Capture the cell that displays the provided text and extract its (X, Y) central coordinate. 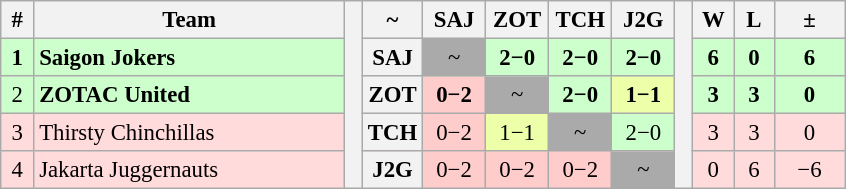
L (754, 20)
± (810, 20)
Jakarta Juggernauts (190, 170)
ZOTAC United (190, 95)
W (714, 20)
Thirsty Chinchillas (190, 133)
4 (18, 170)
# (18, 20)
−6 (810, 170)
Saigon Jokers (190, 58)
1 (18, 58)
2 (18, 95)
Team (190, 20)
